Determine the (x, y) coordinate at the center of the cell enclosing the given text.  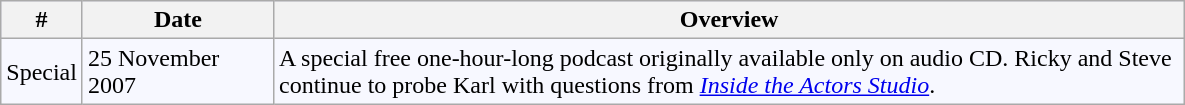
Overview (730, 20)
25 November 2007 (178, 72)
Special (42, 72)
# (42, 20)
Date (178, 20)
